Extract the [x, y] coordinate from the center of the cell holding the provided text.  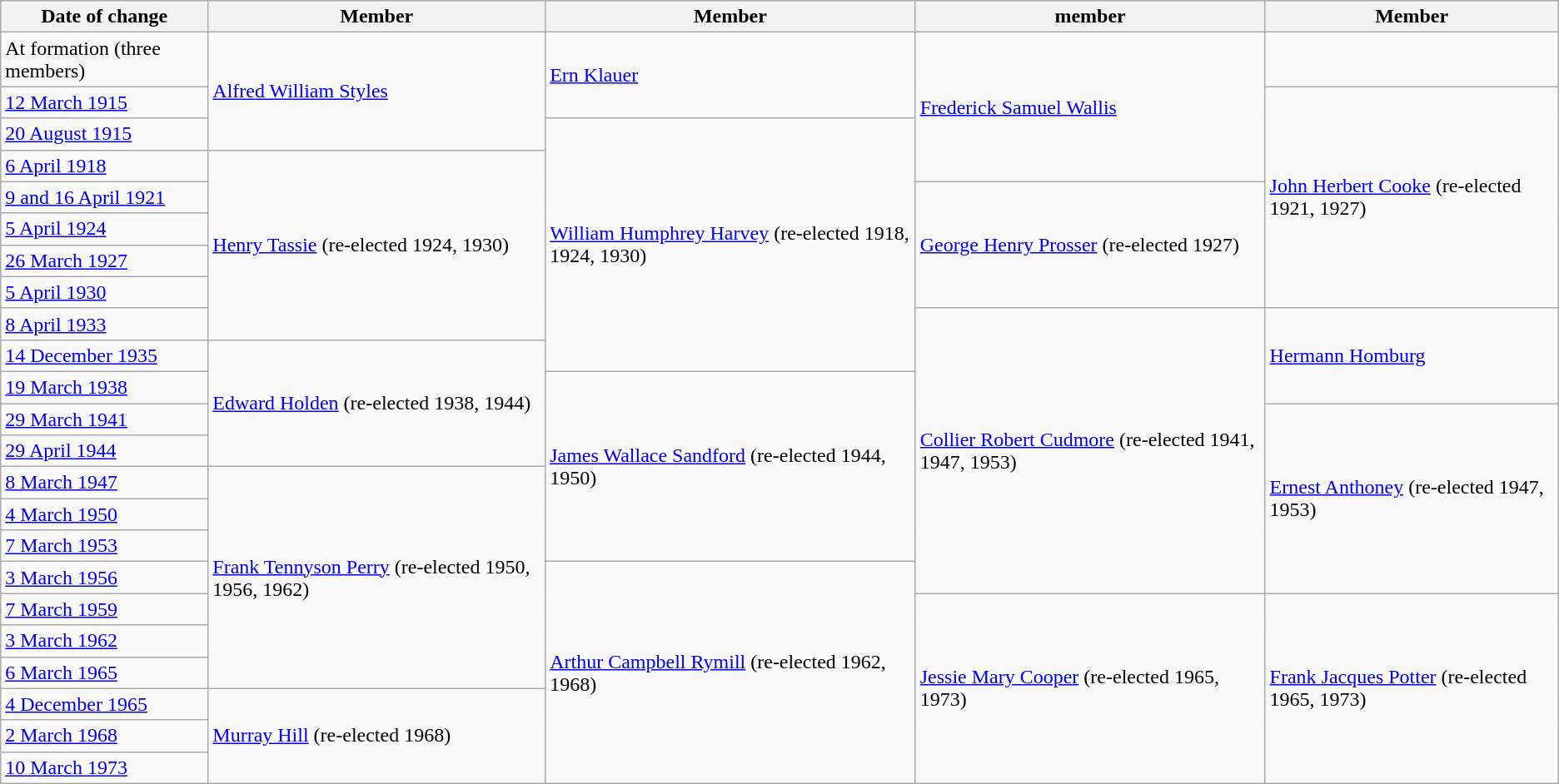
29 March 1941 [105, 419]
Frederick Samuel Wallis [1090, 107]
14 December 1935 [105, 355]
Jessie Mary Cooper (re-elected 1965, 1973) [1090, 688]
Hermann Homburg [1412, 355]
2 March 1968 [105, 736]
Edward Holden (re-elected 1938, 1944) [376, 403]
Arthur Campbell Rymill (re-elected 1962, 1968) [730, 672]
George Henry Prosser (re-elected 1927) [1090, 245]
6 March 1965 [105, 672]
William Humphrey Harvey (re-elected 1918, 1924, 1930) [730, 245]
10 March 1973 [105, 767]
Henry Tassie (re-elected 1924, 1930) [376, 245]
4 December 1965 [105, 704]
5 April 1930 [105, 292]
At formation (three members) [105, 60]
Frank Jacques Potter (re-elected 1965, 1973) [1412, 688]
Alfred William Styles [376, 92]
Date of change [105, 17]
8 April 1933 [105, 324]
Ern Klauer [730, 75]
7 March 1959 [105, 609]
20 August 1915 [105, 134]
Murray Hill (re-elected 1968) [376, 736]
member [1090, 17]
7 March 1953 [105, 546]
Collier Robert Cudmore (re-elected 1941, 1947, 1953) [1090, 451]
19 March 1938 [105, 387]
3 March 1962 [105, 641]
3 March 1956 [105, 578]
James Wallace Sandford (re-elected 1944, 1950) [730, 466]
Frank Tennyson Perry (re-elected 1950, 1956, 1962) [376, 578]
4 March 1950 [105, 514]
6 April 1918 [105, 166]
Ernest Anthoney (re-elected 1947, 1953) [1412, 498]
8 March 1947 [105, 483]
29 April 1944 [105, 451]
John Herbert Cooke (re-elected 1921, 1927) [1412, 197]
26 March 1927 [105, 261]
12 March 1915 [105, 102]
9 and 16 April 1921 [105, 197]
5 April 1924 [105, 229]
